From the cell containing the given text, extract its center point as (x, y) coordinate. 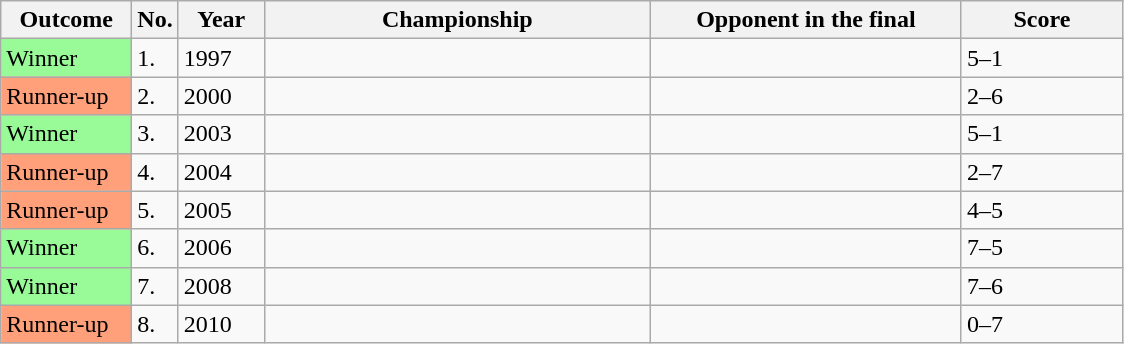
2–6 (1042, 96)
0–7 (1042, 324)
Score (1042, 20)
Year (221, 20)
7. (155, 286)
4–5 (1042, 210)
1. (155, 58)
2. (155, 96)
2010 (221, 324)
Outcome (66, 20)
2006 (221, 248)
3. (155, 134)
Opponent in the final (806, 20)
2003 (221, 134)
4. (155, 172)
6. (155, 248)
1997 (221, 58)
Championship (457, 20)
8. (155, 324)
2005 (221, 210)
7–6 (1042, 286)
7–5 (1042, 248)
5. (155, 210)
2–7 (1042, 172)
2000 (221, 96)
No. (155, 20)
2004 (221, 172)
2008 (221, 286)
